Extract the (X, Y) coordinate from the center of the cell holding the provided text.  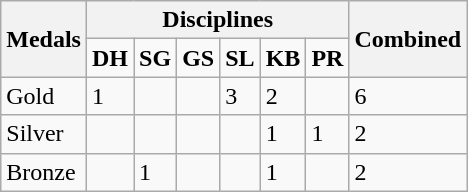
DH (110, 58)
Combined (408, 39)
6 (408, 96)
SG (156, 58)
KB (283, 58)
3 (240, 96)
Disciplines (217, 20)
SL (240, 58)
Medals (44, 39)
PR (328, 58)
Bronze (44, 172)
Silver (44, 134)
GS (198, 58)
Gold (44, 96)
